Find where the given text appears and provide that cell's center as (X, Y) coordinate. 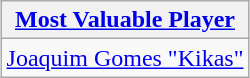
Joaquim Gomes "Kikas" (125, 58)
Most Valuable Player (125, 20)
